Search for the cell housing the specified text and yield its (X, Y) center coordinate. 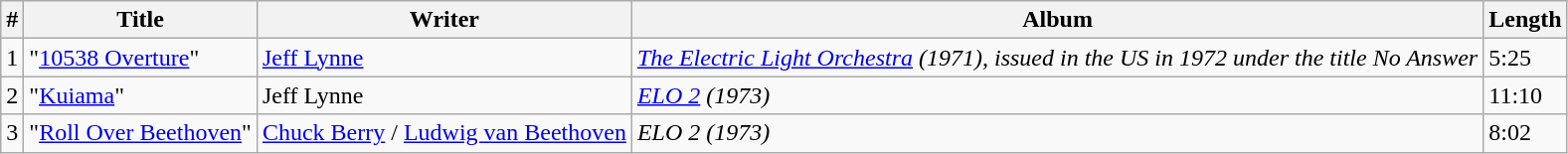
1 (12, 58)
2 (12, 95)
Chuck Berry / Ludwig van Beethoven (443, 133)
5:25 (1525, 58)
"Kuiama" (141, 95)
Title (141, 20)
Length (1525, 20)
11:10 (1525, 95)
8:02 (1525, 133)
3 (12, 133)
"10538 Overture" (141, 58)
The Electric Light Orchestra (1971), issued in the US in 1972 under the title No Answer (1057, 58)
Writer (443, 20)
Album (1057, 20)
# (12, 20)
"Roll Over Beethoven" (141, 133)
